Search for the cell housing the specified text and yield its (x, y) center coordinate. 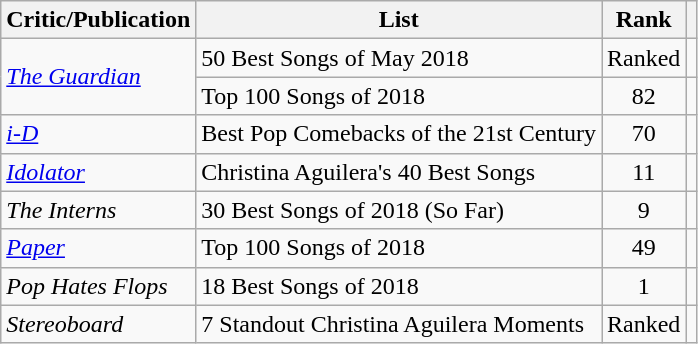
Idolator (98, 172)
Stereoboard (98, 324)
Rank (644, 20)
11 (644, 172)
Best Pop Comebacks of the 21st Century (399, 134)
49 (644, 248)
9 (644, 210)
7 Standout Christina Aguilera Moments (399, 324)
List (399, 20)
82 (644, 96)
The Guardian (98, 77)
Paper (98, 248)
The Interns (98, 210)
70 (644, 134)
30 Best Songs of 2018 (So Far) (399, 210)
Critic/Publication (98, 20)
Christina Aguilera's 40 Best Songs (399, 172)
i-D (98, 134)
18 Best Songs of 2018 (399, 286)
50 Best Songs of May 2018 (399, 58)
1 (644, 286)
Pop Hates Flops (98, 286)
